From the cell containing the given text, extract its center point as [X, Y] coordinate. 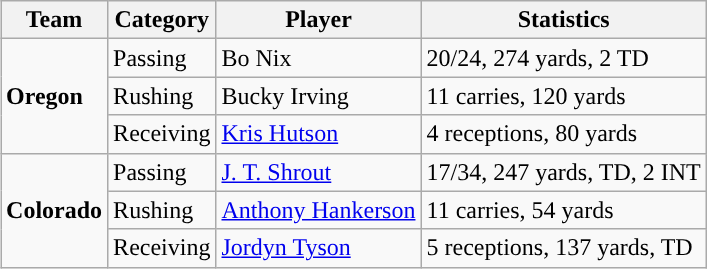
Kris Hutson [318, 134]
Player [318, 20]
5 receptions, 137 yards, TD [564, 248]
Oregon [54, 96]
Category [162, 20]
Anthony Hankerson [318, 210]
Statistics [564, 20]
Jordyn Tyson [318, 248]
11 carries, 120 yards [564, 96]
Team [54, 20]
4 receptions, 80 yards [564, 134]
20/24, 274 yards, 2 TD [564, 58]
11 carries, 54 yards [564, 210]
Bucky Irving [318, 96]
Bo Nix [318, 58]
17/34, 247 yards, TD, 2 INT [564, 172]
Colorado [54, 210]
J. T. Shrout [318, 172]
